Determine the [X, Y] coordinate at the center of the cell enclosing the given text.  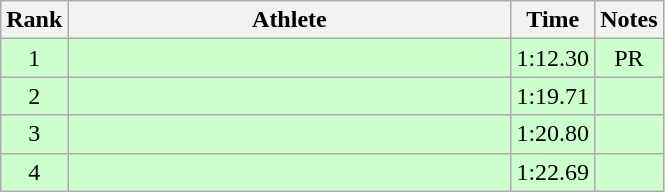
Time [553, 20]
4 [34, 172]
1:22.69 [553, 172]
1 [34, 58]
1:19.71 [553, 96]
1:20.80 [553, 134]
Rank [34, 20]
Athlete [290, 20]
Notes [629, 20]
3 [34, 134]
1:12.30 [553, 58]
2 [34, 96]
PR [629, 58]
